Scan for the cell matching the given text and deliver its (x, y) coordinate at center. 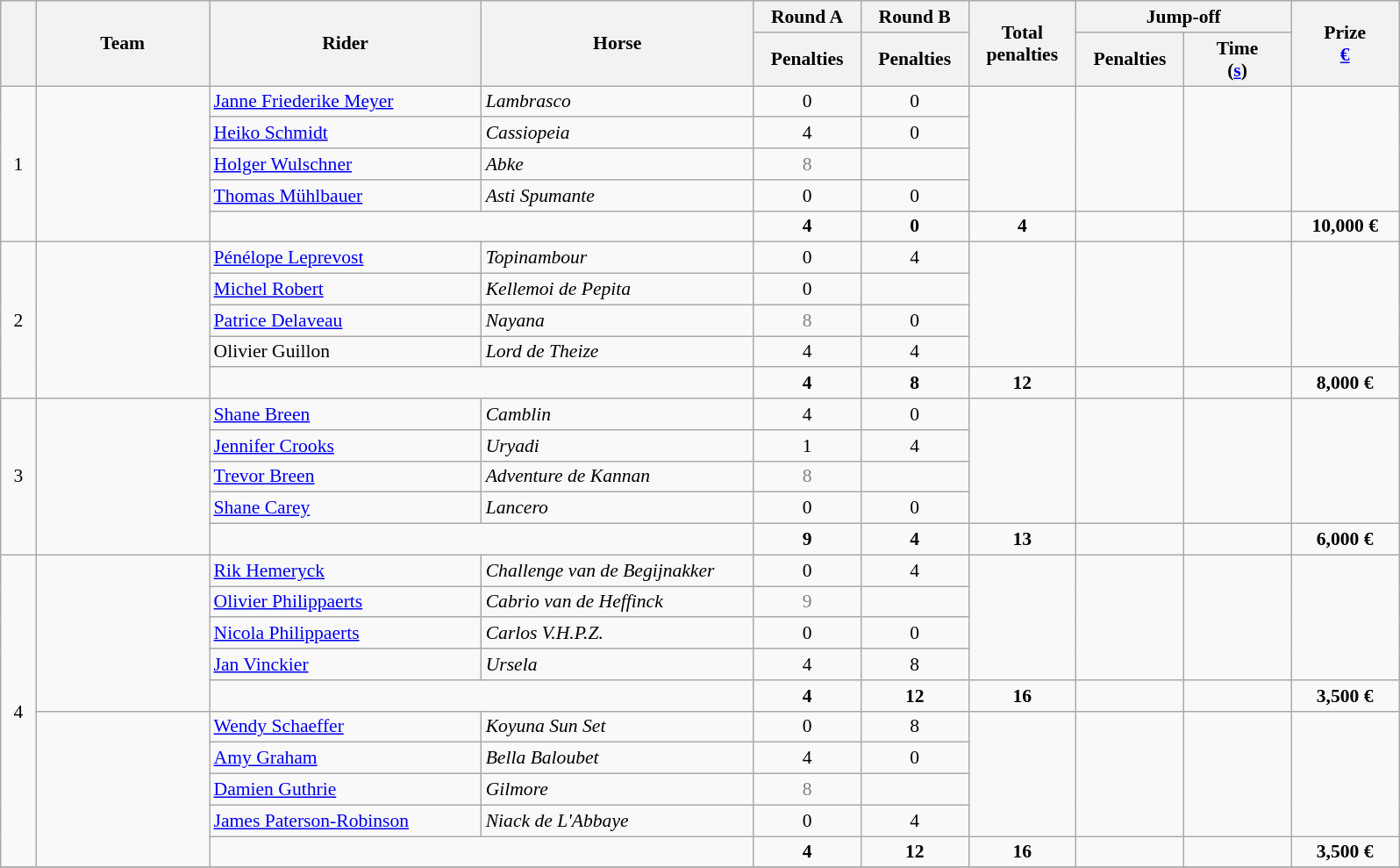
Gilmore (618, 790)
Camblin (618, 414)
6,000 € (1346, 540)
Bella Baloubet (618, 758)
Adventure de Kannan (618, 477)
Damien Guthrie (345, 790)
Koyuna Sun Set (618, 727)
Lord de Theize (618, 352)
Amy Graham (345, 758)
Lambrasco (618, 102)
James Paterson-Robinson (345, 821)
Challenge van de Begijnakker (618, 570)
Round A (807, 17)
Holger Wulschner (345, 164)
Team (123, 44)
13 (1023, 540)
Jump-off (1184, 17)
Topinambour (618, 258)
Shane Carey (345, 508)
Cassiopeia (618, 133)
Prize€ (1346, 44)
Lancero (618, 508)
Total penalties (1023, 44)
Nicola Philippaerts (345, 634)
Carlos V.H.P.Z. (618, 634)
Ursela (618, 664)
Asti Spumante (618, 196)
Thomas Mühlbauer (345, 196)
Olivier Guillon (345, 352)
Uryadi (618, 446)
Wendy Schaeffer (345, 727)
Rider (345, 44)
Round B (914, 17)
Jennifer Crooks (345, 446)
Olivier Philippaerts (345, 602)
Nayana (618, 320)
Horse (618, 44)
Cabrio van de Heffinck (618, 602)
10,000 € (1346, 226)
Trevor Breen (345, 477)
2 (18, 320)
Janne Friederike Meyer (345, 102)
3 (18, 477)
Patrice Delaveau (345, 320)
Heiko Schmidt (345, 133)
Time(s) (1237, 60)
Kellemoi de Pepita (618, 290)
Abke (618, 164)
Jan Vinckier (345, 664)
Shane Breen (345, 414)
8,000 € (1346, 384)
Rik Hemeryck (345, 570)
Michel Robert (345, 290)
Pénélope Leprevost (345, 258)
Niack de L'Abbaye (618, 821)
